Determine the [x, y] coordinate at the center of the cell enclosing the given text.  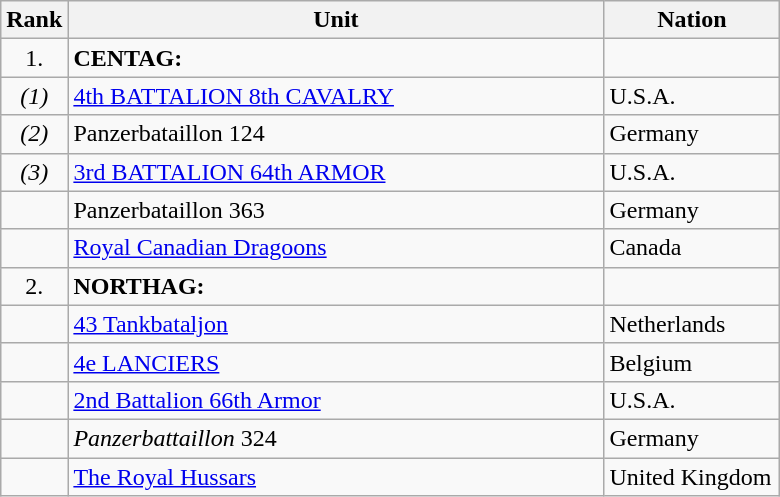
4th BATTALION 8th CAVALRY [336, 96]
CENTAG: [336, 58]
(1) [34, 96]
Nation [692, 20]
Netherlands [692, 324]
Panzerbataillon 363 [336, 210]
3rd BATTALION 64th ARMOR [336, 172]
(2) [34, 134]
43 Tankbataljon [336, 324]
Panzerbattaillon 324 [336, 438]
2. [34, 286]
Royal Canadian Dragoons [336, 248]
United Kingdom [692, 477]
The Royal Hussars [336, 477]
Unit [336, 20]
Canada [692, 248]
Panzerbataillon 124 [336, 134]
2nd Battalion 66th Armor [336, 400]
Rank [34, 20]
4e LANCIERS [336, 362]
(3) [34, 172]
NORTHAG: [336, 286]
Belgium [692, 362]
1. [34, 58]
